For the text-containing cell, return its midpoint in [x, y] coordinate format. 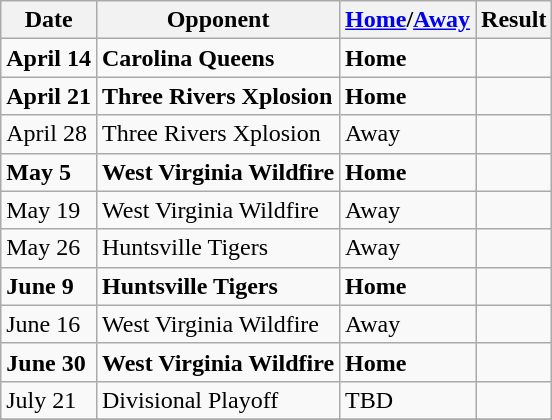
May 26 [49, 248]
Carolina Queens [218, 58]
June 9 [49, 286]
April 14 [49, 58]
June 16 [49, 324]
Home/Away [408, 20]
Divisional Playoff [218, 400]
July 21 [49, 400]
May 19 [49, 210]
April 21 [49, 96]
May 5 [49, 172]
Result [514, 20]
Opponent [218, 20]
June 30 [49, 362]
April 28 [49, 134]
TBD [408, 400]
Date [49, 20]
